Extract the [x, y] coordinate from the center of the cell holding the provided text.  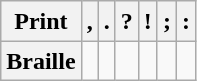
: [186, 21]
? [126, 21]
Braille [41, 61]
Print [41, 21]
! [148, 21]
. [106, 21]
, [90, 21]
; [166, 21]
